Detect which cell encompasses the target text, then output its [x, y] center coordinate. 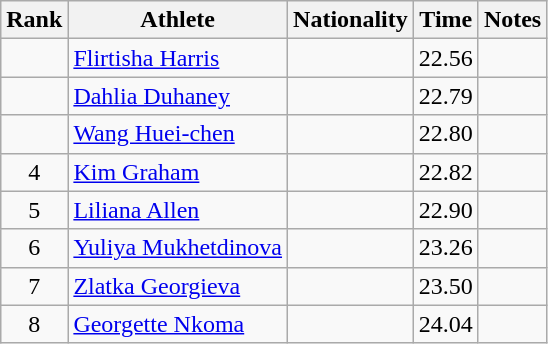
4 [34, 172]
22.82 [446, 172]
24.04 [446, 324]
Liliana Allen [178, 210]
Wang Huei-chen [178, 134]
5 [34, 210]
Flirtisha Harris [178, 58]
Georgette Nkoma [178, 324]
22.79 [446, 96]
22.80 [446, 134]
23.26 [446, 248]
23.50 [446, 286]
Notes [512, 20]
8 [34, 324]
Rank [34, 20]
6 [34, 248]
Time [446, 20]
Kim Graham [178, 172]
Zlatka Georgieva [178, 286]
Athlete [178, 20]
Yuliya Mukhetdinova [178, 248]
Nationality [351, 20]
Dahlia Duhaney [178, 96]
22.90 [446, 210]
7 [34, 286]
22.56 [446, 58]
